Return (x, y) of the center of cell containing provided text 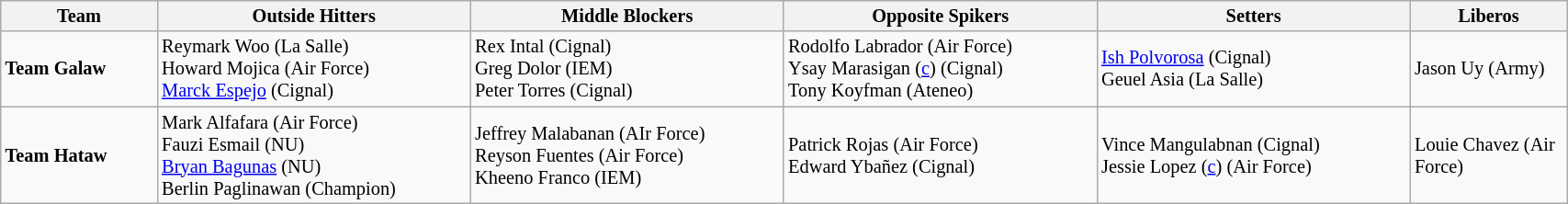
Liberos (1488, 16)
Jeffrey Malabanan (AIr Force)Reyson Fuentes (Air Force)Kheeno Franco (IEM) (626, 155)
Team (79, 16)
Team Hataw (79, 155)
Opposite Spikers (941, 16)
Rodolfo Labrador (Air Force)Ysay Marasigan (c) (Cignal)Tony Koyfman (Ateneo) (941, 69)
Middle Blockers (626, 16)
Setters (1253, 16)
Mark Alfafara (Air Force)Fauzi Esmail (NU)Bryan Bagunas (NU)Berlin Paglinawan (Champion) (314, 155)
Ish Polvorosa (Cignal)Geuel Asia (La Salle) (1253, 69)
Jason Uy (Army) (1488, 69)
Outside Hitters (314, 16)
Vince Mangulabnan (Cignal)Jessie Lopez (c) (Air Force) (1253, 155)
Louie Chavez (Air Force) (1488, 155)
Reymark Woo (La Salle)Howard Mojica (Air Force)Marck Espejo (Cignal) (314, 69)
Rex Intal (Cignal)Greg Dolor (IEM)Peter Torres (Cignal) (626, 69)
Team Galaw (79, 69)
Patrick Rojas (Air Force)Edward Ybañez (Cignal) (941, 155)
